Return (x, y) of the center of cell containing provided text 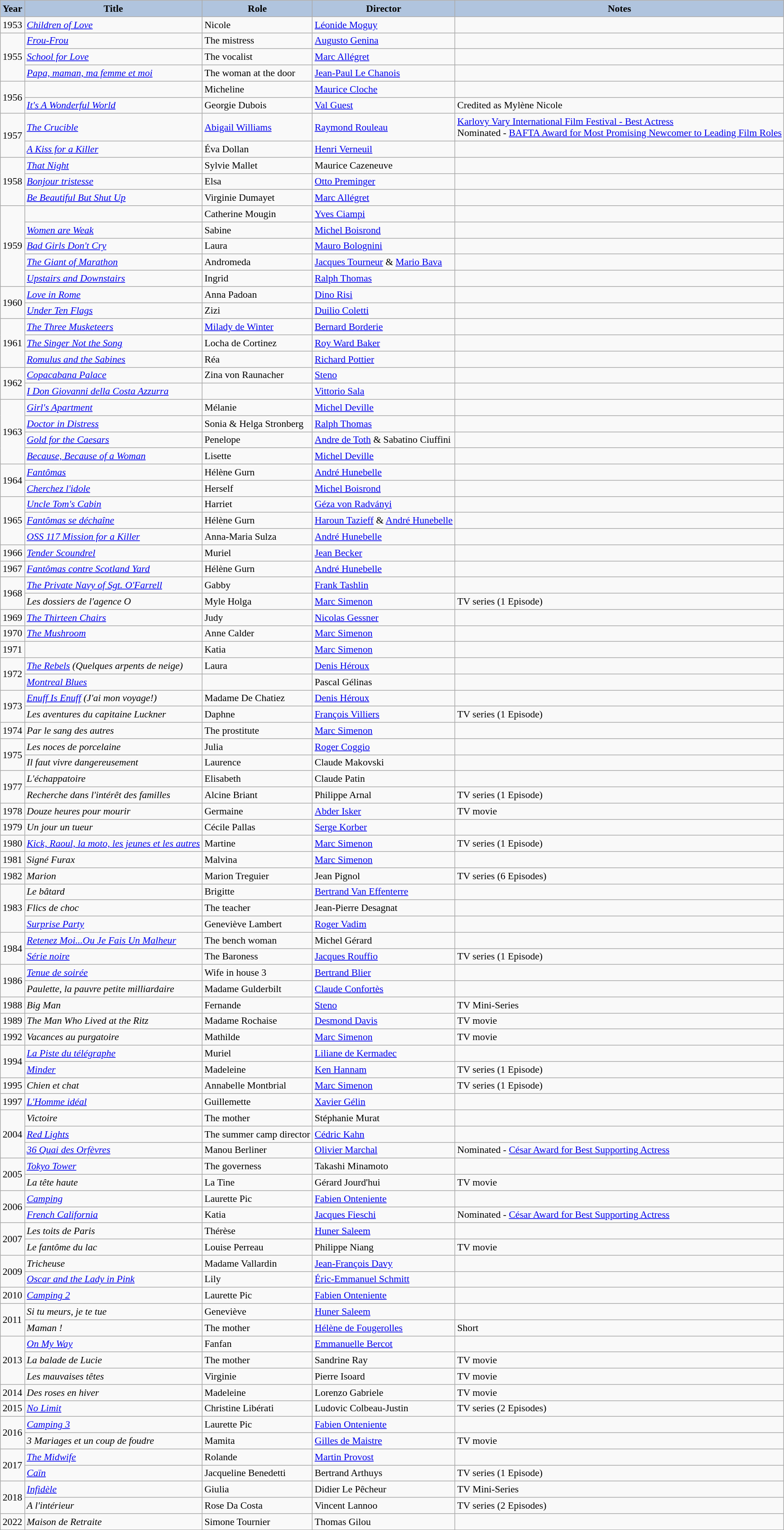
Éric-Emmanuel Schmitt (384, 1279)
1970 (13, 634)
School for Love (113, 57)
Maison de Retraite (113, 1522)
Roger Vadim (384, 925)
Under Ten Flags (113, 311)
Henri Verneuil (384, 150)
1967 (13, 569)
1989 (13, 1021)
1978 (13, 811)
Augusto Genina (384, 41)
Mélanie (257, 408)
Tokyo Tower (113, 1167)
Vacances au purgatoire (113, 1037)
Yves Ciampi (384, 214)
Guillemette (257, 1102)
Gabby (257, 586)
Enuff Is Enuff (J'ai mon voyage!) (113, 698)
Director (384, 9)
Elsa (257, 182)
1964 (13, 480)
2011 (13, 1320)
36 Quai des Orfèvres (113, 1150)
Le fantôme du lac (113, 1247)
Ingrid (257, 279)
Mamita (257, 1441)
Sylvie Mallet (257, 165)
Locha de Cortinez (257, 343)
Il faut vivre dangereusement (113, 763)
Claude Makovski (384, 763)
Upstairs and Downstairs (113, 279)
Madame Rochaise (257, 1021)
Christine Libérati (257, 1409)
Fantômas contre Scotland Yard (113, 569)
Bad Girls Don't Cry (113, 246)
Bonjour tristesse (113, 182)
Karlovy Vary International Film Festival - Best ActressNominated - BAFTA Award for Most Promising Newcomer to Leading Film Roles (619, 128)
Cédric Kahn (384, 1134)
Anne Calder (257, 634)
Jean Becker (384, 553)
The Three Musketeers (113, 327)
Sonia & Helga Stronberg (257, 424)
Stéphanie Murat (384, 1118)
1972 (13, 674)
Flics de choc (113, 908)
The Mushroom (113, 634)
Abder Isker (384, 811)
Oscar and the Lady in Pink (113, 1279)
Marion (113, 876)
Ken Hannam (384, 1070)
1963 (13, 432)
Camping 3 (113, 1425)
Serge Korber (384, 828)
Papa, maman, ma femme et moi (113, 73)
Maurice Cazeneuve (384, 165)
No Limit (113, 1409)
Dino Risi (384, 295)
The summer camp director (257, 1134)
Anna Padoan (257, 295)
Short (619, 1328)
Tricheuse (113, 1264)
Elisabeth (257, 779)
1983 (13, 908)
Fantômas (113, 472)
Sandrine Ray (384, 1361)
The Singer Not the Song (113, 343)
Year (13, 9)
Annabelle Montbrial (257, 1086)
Retenez Moi...Ou Je Fais Un Malheur (113, 940)
Doctor in Distress (113, 424)
Julia (257, 747)
TV series (6 Episodes) (619, 876)
Bertrand Blier (384, 973)
Les dossiers de l'agence O (113, 601)
Title (113, 9)
1969 (13, 618)
Un jour un tueur (113, 828)
Les noces de porcelaine (113, 747)
The Crucible (113, 128)
La Tine (257, 1183)
2005 (13, 1175)
Roger Coggio (384, 747)
Women are Weak (113, 230)
The Man Who Lived at the Ritz (113, 1021)
Emmanuelle Bercot (384, 1344)
2006 (13, 1206)
Herself (257, 489)
Laurence (257, 763)
Zina von Raunacher (257, 375)
On My Way (113, 1344)
Louise Perreau (257, 1247)
Si tu meurs, je te tue (113, 1312)
Girl's Apartment (113, 408)
The Private Navy of Sgt. O'Farrell (113, 586)
The Rebels (Quelques arpents de neige) (113, 666)
Uncle Tom's Cabin (113, 504)
Copacabana Palace (113, 375)
A Kiss for a Killer (113, 150)
Lisette (257, 456)
Les toits de Paris (113, 1231)
1957 (13, 136)
L'échappatoire (113, 779)
Mauro Bolognini (384, 246)
Infidèle (113, 1490)
Fantômas se déchaîne (113, 521)
Catherine Mougin (257, 214)
Roy Ward Baker (384, 343)
Georgie Dubois (257, 106)
Children of Love (113, 25)
The vocalist (257, 57)
1959 (13, 246)
François Villiers (384, 715)
Frank Tashlin (384, 586)
Because, Because of a Woman (113, 456)
Geneviève Lambert (257, 925)
1995 (13, 1086)
Myle Holga (257, 601)
La tête haute (113, 1183)
Malvina (257, 860)
1986 (13, 981)
Nicole (257, 25)
2004 (13, 1134)
Mathilde (257, 1037)
Andromeda (257, 262)
Wife in house 3 (257, 973)
French California (113, 1215)
Brigitte (257, 892)
2022 (13, 1522)
The governess (257, 1167)
The Midwife (113, 1457)
La Piste du télégraphe (113, 1054)
2009 (13, 1272)
Alcine Briant (257, 795)
Géza von Radványi (384, 504)
The Thirteen Chairs (113, 618)
Penelope (257, 440)
Notes (619, 9)
Tenue de soirée (113, 973)
1966 (13, 553)
Réa (257, 359)
Vittorio Sala (384, 392)
Rolande (257, 1457)
Haroun Tazieff & André Hunebelle (384, 521)
1955 (13, 57)
Michel Gérard (384, 940)
Minder (113, 1070)
A l'intérieur (113, 1506)
Virginie Dumayet (257, 198)
Maurice Cloche (384, 89)
2018 (13, 1497)
Virginie (257, 1376)
Judy (257, 618)
Sabine (257, 230)
1988 (13, 1005)
Douze heures pour mourir (113, 811)
Cécile Pallas (257, 828)
Série noire (113, 957)
The prostitute (257, 731)
Harriet (257, 504)
Jacques Rouffio (384, 957)
That Night (113, 165)
1994 (13, 1061)
Jean-Paul Le Chanois (384, 73)
La balade de Lucie (113, 1361)
1956 (13, 97)
Manou Berliner (257, 1150)
Kick, Raoul, la moto, les jeunes et les autres (113, 844)
Giulia (257, 1490)
2014 (13, 1393)
Pascal Gélinas (384, 682)
1982 (13, 876)
Des roses en hiver (113, 1393)
1953 (13, 25)
Claude Patin (384, 779)
Andre de Toth & Sabatino Ciuffini (384, 440)
2015 (13, 1409)
Gérard Jourd'hui (384, 1183)
The Giant of Marathon (113, 262)
Surprise Party (113, 925)
The mistress (257, 41)
Otto Preminger (384, 182)
I Don Giovanni della Costa Azzurra (113, 392)
Gilles de Maistre (384, 1441)
Thérèse (257, 1231)
Geneviève (257, 1312)
3 Mariages et un coup de foudre (113, 1441)
Pierre Isoard (384, 1376)
Val Guest (384, 106)
Simone Tournier (257, 1522)
Ludovic Colbeau-Justin (384, 1409)
Vincent Lannoo (384, 1506)
Philippe Arnal (384, 795)
Rose Da Costa (257, 1506)
Jean-Pierre Desagnat (384, 908)
Camping 2 (113, 1296)
Philippe Niang (384, 1247)
1968 (13, 594)
Par le sang des autres (113, 731)
OSS 117 Mission for a Killer (113, 537)
Romulus and the Sabines (113, 359)
Takashi Minamoto (384, 1167)
Didier Le Pêcheur (384, 1490)
1971 (13, 650)
1973 (13, 706)
1961 (13, 344)
Desmond Davis (384, 1021)
The Baroness (257, 957)
Daphne (257, 715)
Micheline (257, 89)
It's A Wonderful World (113, 106)
Role (257, 9)
The woman at the door (257, 73)
Gold for the Caesars (113, 440)
Fanfan (257, 1344)
Zizi (257, 311)
Jacques Fieschi (384, 1215)
Lily (257, 1279)
2007 (13, 1239)
Anna-Maria Sulza (257, 537)
Bertrand Van Effenterre (384, 892)
1979 (13, 828)
Lorenzo Gabriele (384, 1393)
Léonide Moguy (384, 25)
The bench woman (257, 940)
Montreal Blues (113, 682)
Claude Confortès (384, 989)
Recherche dans l'intérêt des familles (113, 795)
2010 (13, 1296)
Frou-Frou (113, 41)
Love in Rome (113, 295)
Madame Gulderbilt (257, 989)
Les aventures du capitaine Luckner (113, 715)
Richard Pottier (384, 359)
Liliane de Kermadec (384, 1054)
Nicolas Gessner (384, 618)
Fernande (257, 1005)
Paulette, la pauvre petite milliardaire (113, 989)
Big Man (113, 1005)
Maman ! (113, 1328)
1962 (13, 383)
Bernard Borderie (384, 327)
Chien et chat (113, 1086)
Bertrand Arthuys (384, 1473)
Les mauvaises têtes (113, 1376)
The teacher (257, 908)
1974 (13, 731)
Victoire (113, 1118)
Marion Treguier (257, 876)
2017 (13, 1465)
Thomas Gilou (384, 1522)
1965 (13, 520)
Jean-François Davy (384, 1264)
1958 (13, 181)
Éva Dollan (257, 150)
1977 (13, 787)
Abigail Williams (257, 128)
2013 (13, 1361)
Jean Pignol (384, 876)
Credited as Mylène Nicole (619, 106)
1992 (13, 1037)
Xavier Gélin (384, 1102)
Jacqueline Benedetti (257, 1473)
Olivier Marchal (384, 1150)
Camping (113, 1199)
Martin Provost (384, 1457)
1984 (13, 948)
Jacques Tourneur & Mario Bava (384, 262)
L'Homme idéal (113, 1102)
1997 (13, 1102)
Le bâtard (113, 892)
1975 (13, 755)
Signé Furax (113, 860)
1980 (13, 844)
Raymond Rouleau (384, 128)
2016 (13, 1433)
Milady de Winter (257, 327)
1981 (13, 860)
Caïn (113, 1473)
Be Beautiful But Shut Up (113, 198)
Martine (257, 844)
Red Lights (113, 1134)
Germaine (257, 811)
Hélène de Fougerolles (384, 1328)
1960 (13, 303)
Madame Vallardin (257, 1264)
Madame De Chatiez (257, 698)
Duilio Coletti (384, 311)
Cherchez l'idole (113, 489)
Tender Scoundrel (113, 553)
